Return the [x, y] coordinate for the center point of the cell that contains the specified text.  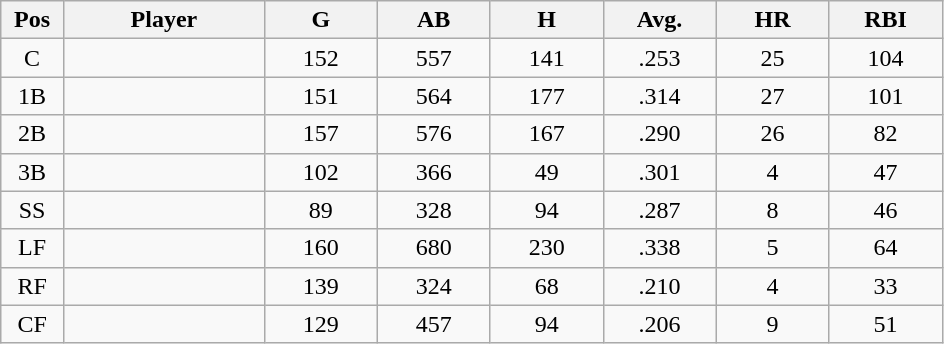
AB [434, 20]
8 [772, 210]
1B [32, 96]
104 [886, 58]
.314 [660, 96]
RF [32, 286]
9 [772, 324]
68 [546, 286]
5 [772, 248]
680 [434, 248]
564 [434, 96]
.338 [660, 248]
SS [32, 210]
33 [886, 286]
457 [434, 324]
HR [772, 20]
26 [772, 134]
3B [32, 172]
49 [546, 172]
CF [32, 324]
160 [320, 248]
324 [434, 286]
.206 [660, 324]
46 [886, 210]
.210 [660, 286]
Pos [32, 20]
64 [886, 248]
H [546, 20]
.253 [660, 58]
LF [32, 248]
177 [546, 96]
167 [546, 134]
51 [886, 324]
557 [434, 58]
101 [886, 96]
82 [886, 134]
G [320, 20]
102 [320, 172]
27 [772, 96]
.301 [660, 172]
C [32, 58]
230 [546, 248]
576 [434, 134]
152 [320, 58]
Avg. [660, 20]
47 [886, 172]
141 [546, 58]
328 [434, 210]
366 [434, 172]
.287 [660, 210]
Player [164, 20]
25 [772, 58]
157 [320, 134]
.290 [660, 134]
RBI [886, 20]
89 [320, 210]
129 [320, 324]
151 [320, 96]
139 [320, 286]
2B [32, 134]
